Locate the cell with the specified text and output its [x, y] center coordinate. 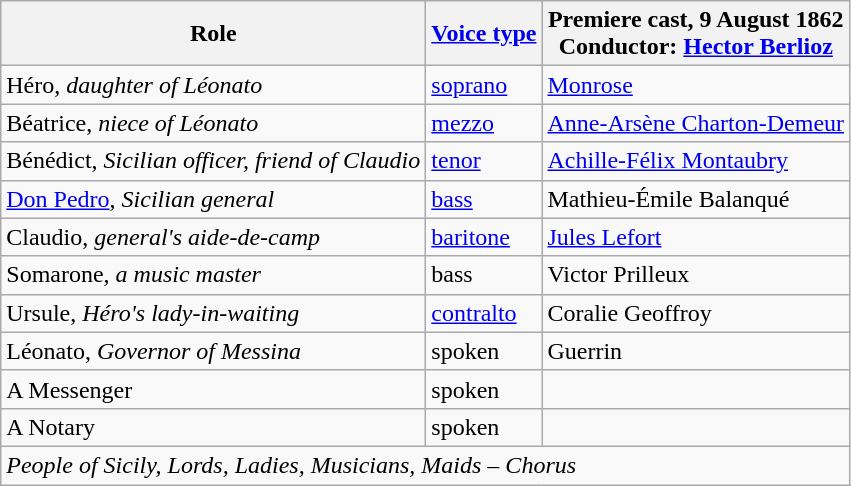
Claudio, general's aide-de-camp [214, 237]
tenor [484, 161]
Don Pedro, Sicilian general [214, 199]
baritone [484, 237]
Voice type [484, 34]
Mathieu-Émile Balanqué [696, 199]
People of Sicily, Lords, Ladies, Musicians, Maids – Chorus [426, 465]
Béatrice, niece of Léonato [214, 123]
Achille-Félix Montaubry [696, 161]
Jules Lefort [696, 237]
Bénédict, Sicilian officer, friend of Claudio [214, 161]
A Notary [214, 427]
Premiere cast, 9 August 1862Conductor: Hector Berlioz [696, 34]
Victor Prilleux [696, 275]
Guerrin [696, 351]
contralto [484, 313]
Ursule, Héro's lady-in-waiting [214, 313]
Anne-Arsène Charton-Demeur [696, 123]
Léonato, Governor of Messina [214, 351]
Somarone, a music master [214, 275]
Coralie Geoffroy [696, 313]
Role [214, 34]
A Messenger [214, 389]
soprano [484, 85]
mezzo [484, 123]
Héro, daughter of Léonato [214, 85]
Monrose [696, 85]
